Locate the cell with the specified text and output its [X, Y] center coordinate. 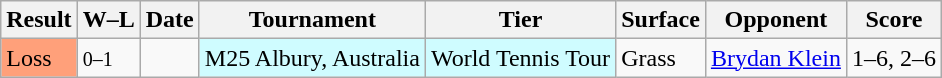
1–6, 2–6 [894, 58]
Loss [39, 58]
Opponent [776, 20]
Brydan Klein [776, 58]
World Tennis Tour [520, 58]
Result [39, 20]
W–L [108, 20]
Surface [661, 20]
M25 Albury, Australia [312, 58]
0–1 [108, 58]
Score [894, 20]
Tier [520, 20]
Date [170, 20]
Tournament [312, 20]
Grass [661, 58]
